Pinpoint the cell where the given text exists, returning its [X, Y] midpoint coordinate. 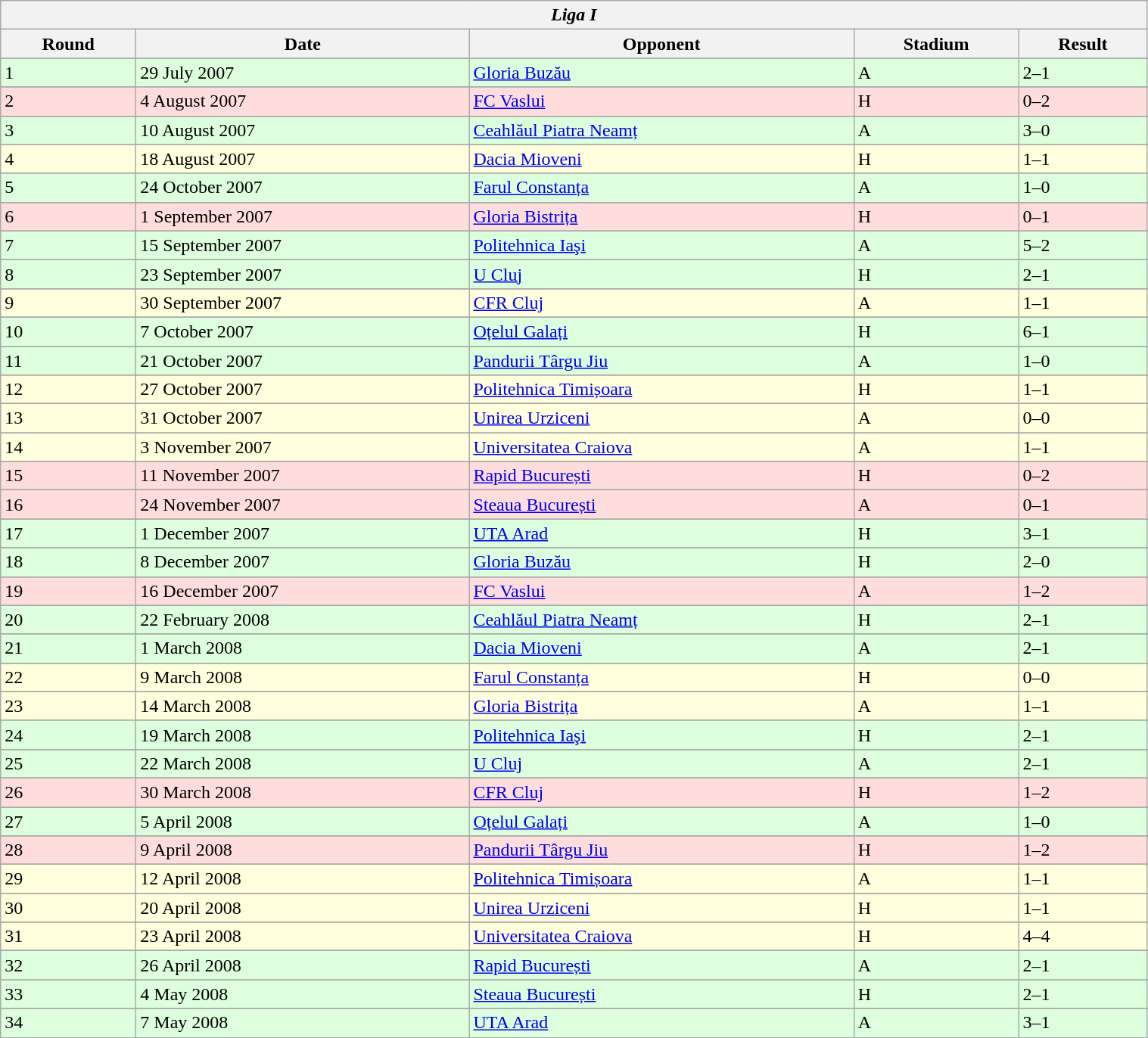
29 [68, 879]
24 November 2007 [303, 505]
23 April 2008 [303, 937]
10 [68, 331]
Opponent [661, 44]
19 [68, 591]
20 [68, 620]
23 [68, 706]
31 [68, 937]
24 [68, 735]
16 [68, 505]
21 [68, 648]
8 [68, 274]
1 September 2007 [303, 216]
5 [68, 188]
20 April 2008 [303, 908]
21 October 2007 [303, 361]
22 [68, 677]
3 November 2007 [303, 447]
3 [68, 130]
29 July 2007 [303, 73]
6 [68, 216]
4 August 2007 [303, 101]
Liga I [574, 15]
3–0 [1083, 130]
14 March 2008 [303, 706]
34 [68, 1023]
Result [1083, 44]
16 December 2007 [303, 591]
7 [68, 245]
22 February 2008 [303, 620]
9 [68, 303]
1 March 2008 [303, 648]
Stadium [936, 44]
7 October 2007 [303, 331]
24 October 2007 [303, 188]
13 [68, 418]
4–4 [1083, 937]
11 [68, 361]
32 [68, 965]
30 September 2007 [303, 303]
7 May 2008 [303, 1023]
5 April 2008 [303, 821]
19 March 2008 [303, 735]
6–1 [1083, 331]
18 August 2007 [303, 159]
4 [68, 159]
5–2 [1083, 245]
25 [68, 763]
26 April 2008 [303, 965]
30 March 2008 [303, 792]
28 [68, 850]
12 April 2008 [303, 879]
14 [68, 447]
11 November 2007 [303, 476]
15 [68, 476]
1 December 2007 [303, 533]
23 September 2007 [303, 274]
12 [68, 390]
17 [68, 533]
10 August 2007 [303, 130]
Date [303, 44]
33 [68, 994]
2–0 [1083, 562]
1 [68, 73]
9 April 2008 [303, 850]
18 [68, 562]
30 [68, 908]
27 [68, 821]
15 September 2007 [303, 245]
26 [68, 792]
Round [68, 44]
8 December 2007 [303, 562]
31 October 2007 [303, 418]
9 March 2008 [303, 677]
22 March 2008 [303, 763]
4 May 2008 [303, 994]
2 [68, 101]
27 October 2007 [303, 390]
